Scan for the cell matching the given text and deliver its [x, y] coordinate at center. 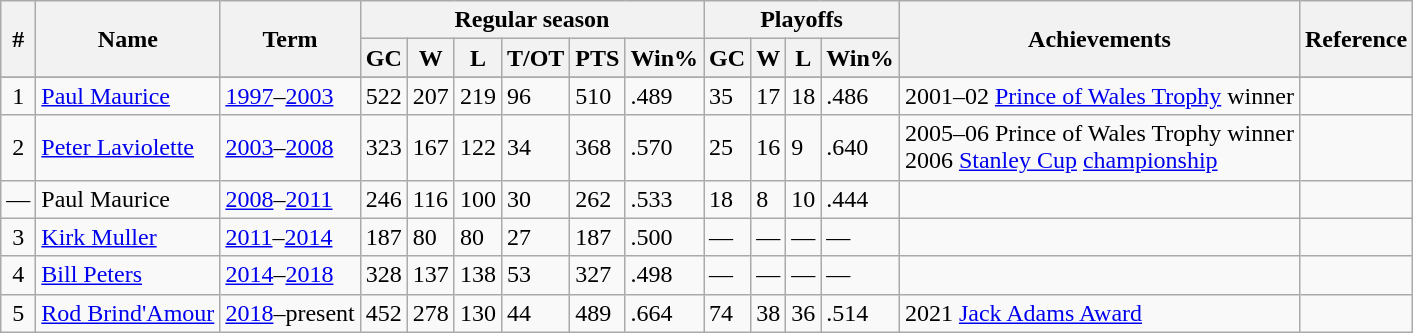
.486 [860, 96]
138 [478, 275]
53 [535, 275]
323 [384, 148]
.444 [860, 199]
4 [18, 275]
36 [804, 313]
3 [18, 237]
2014–2018 [290, 275]
16 [768, 148]
262 [598, 199]
207 [430, 96]
Bill Peters [128, 275]
10 [804, 199]
2008–2011 [290, 199]
Name [128, 39]
246 [384, 199]
5 [18, 313]
Achievements [1099, 39]
Term [290, 39]
27 [535, 237]
34 [535, 148]
2011–2014 [290, 237]
.514 [860, 313]
510 [598, 96]
25 [728, 148]
.500 [664, 237]
2018–present [290, 313]
.498 [664, 275]
122 [478, 148]
130 [478, 313]
.533 [664, 199]
Reference [1356, 39]
2001–02 Prince of Wales Trophy winner [1099, 96]
8 [768, 199]
2005–06 Prince of Wales Trophy winner2006 Stanley Cup championship [1099, 148]
# [18, 39]
1997–2003 [290, 96]
Peter Laviolette [128, 148]
100 [478, 199]
368 [598, 148]
116 [430, 199]
.664 [664, 313]
Kirk Muller [128, 237]
278 [430, 313]
T/OT [535, 58]
35 [728, 96]
327 [598, 275]
.570 [664, 148]
.489 [664, 96]
489 [598, 313]
44 [535, 313]
.640 [860, 148]
Rod Brind'Amour [128, 313]
Playoffs [802, 20]
9 [804, 148]
2003–2008 [290, 148]
452 [384, 313]
2 [18, 148]
30 [535, 199]
38 [768, 313]
74 [728, 313]
Regular season [532, 20]
167 [430, 148]
96 [535, 96]
2021 Jack Adams Award [1099, 313]
328 [384, 275]
137 [430, 275]
522 [384, 96]
17 [768, 96]
1 [18, 96]
PTS [598, 58]
219 [478, 96]
